Locate the cell with the specified text and output its (X, Y) center coordinate. 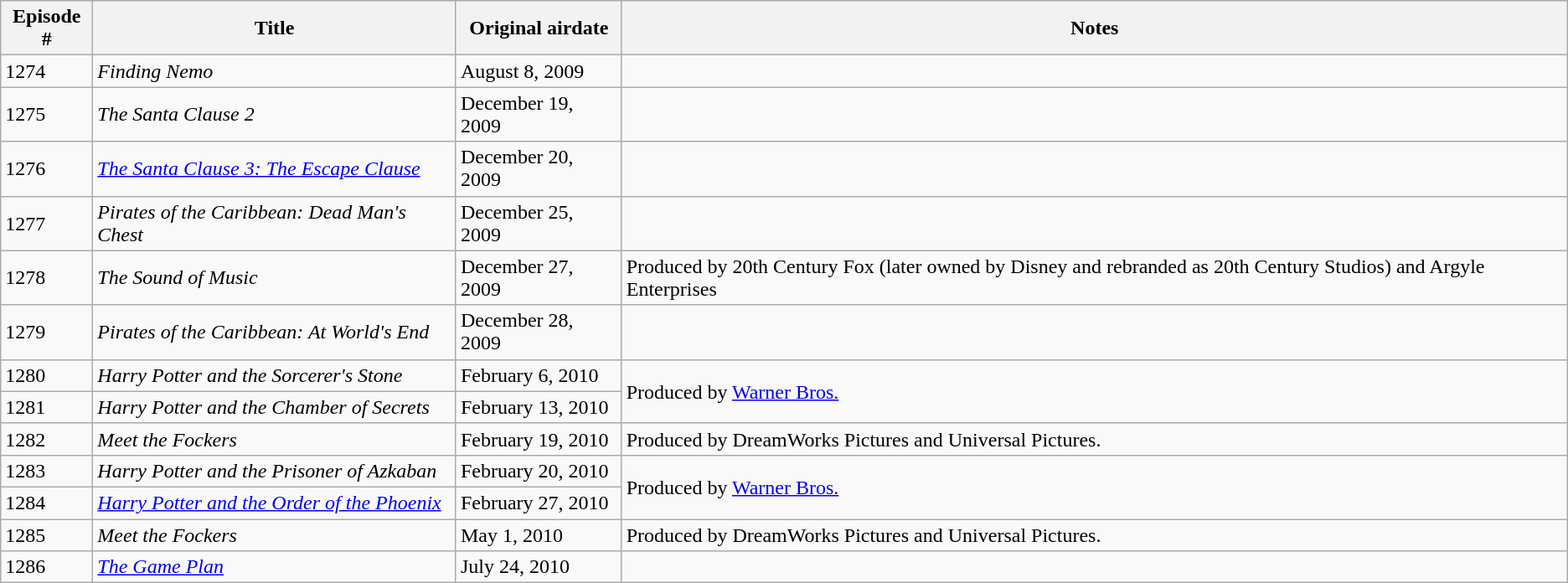
Pirates of the Caribbean: Dead Man's Chest (275, 223)
December 27, 2009 (539, 278)
The Santa Clause 3: The Escape Clause (275, 169)
Produced by 20th Century Fox (later owned by Disney and rebranded as 20th Century Studios) and Argyle Enterprises (1094, 278)
December 19, 2009 (539, 114)
Finding Nemo (275, 71)
December 25, 2009 (539, 223)
1279 (47, 332)
1281 (47, 407)
July 24, 2010 (539, 567)
1274 (47, 71)
Harry Potter and the Chamber of Secrets (275, 407)
1278 (47, 278)
August 8, 2009 (539, 71)
Title (275, 28)
Notes (1094, 28)
Harry Potter and the Order of the Phoenix (275, 503)
1277 (47, 223)
The Sound of Music (275, 278)
February 19, 2010 (539, 439)
Pirates of the Caribbean: At World's End (275, 332)
May 1, 2010 (539, 535)
December 28, 2009 (539, 332)
February 27, 2010 (539, 503)
February 6, 2010 (539, 375)
The Game Plan (275, 567)
February 13, 2010 (539, 407)
1275 (47, 114)
Harry Potter and the Sorcerer's Stone (275, 375)
1282 (47, 439)
1285 (47, 535)
1284 (47, 503)
1276 (47, 169)
Original airdate (539, 28)
1280 (47, 375)
December 20, 2009 (539, 169)
1283 (47, 471)
1286 (47, 567)
The Santa Clause 2 (275, 114)
Harry Potter and the Prisoner of Azkaban (275, 471)
Episode # (47, 28)
February 20, 2010 (539, 471)
